Search for the cell housing the specified text and yield its (X, Y) center coordinate. 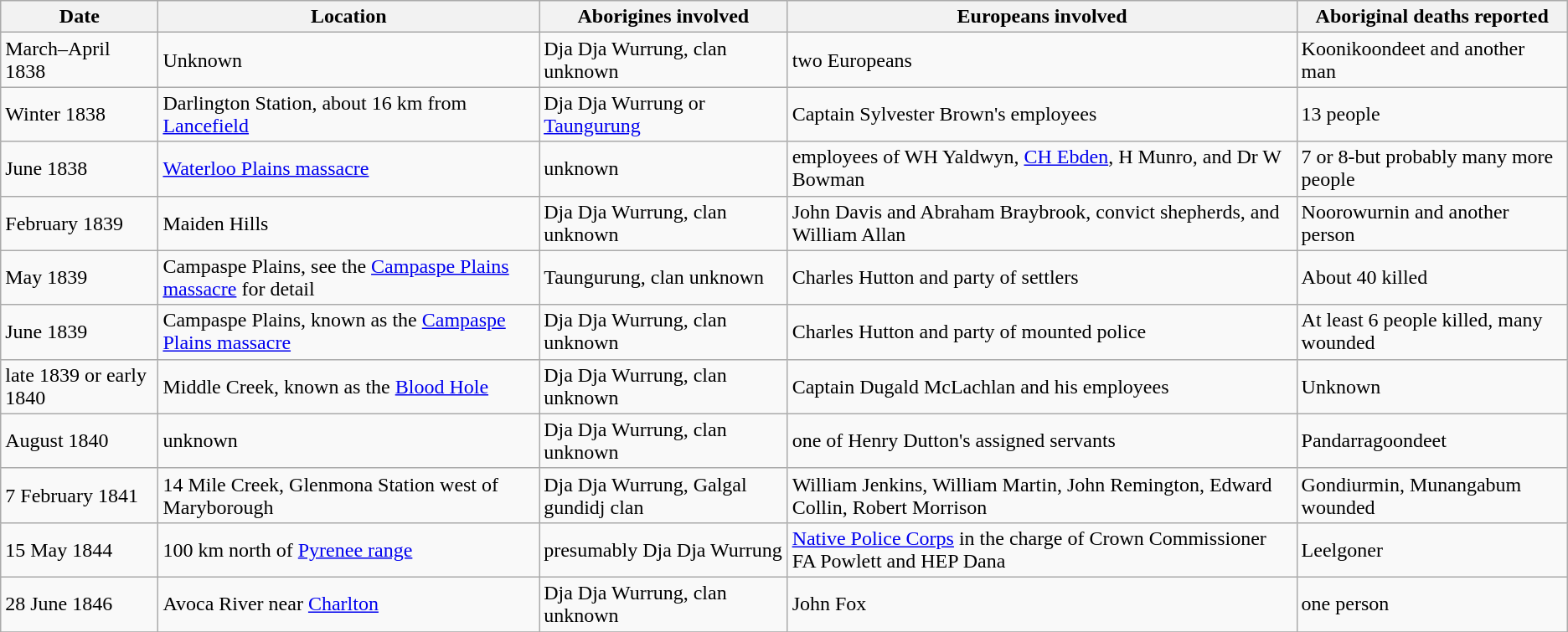
Koonikoondeet and another man (1432, 60)
presumably Dja Dja Wurrung (663, 549)
At least 6 people killed, many wounded (1432, 331)
Pandarragoondeet (1432, 440)
Campaspe Plains, known as the Campaspe Plains massacre (348, 331)
Native Police Corps in the charge of Crown Commissioner FA Powlett and HEP Dana (1042, 549)
7 February 1841 (80, 496)
Waterloo Plains massacre (348, 169)
Location (348, 17)
Darlington Station, about 16 km from Lancefield (348, 114)
28 June 1846 (80, 604)
15 May 1844 (80, 549)
Europeans involved (1042, 17)
February 1839 (80, 223)
Noorowurnin and another person (1432, 223)
Middle Creek, known as the Blood Hole (348, 387)
13 people (1432, 114)
100 km north of Pyrenee range (348, 549)
Aborigines involved (663, 17)
Maiden Hills (348, 223)
14 Mile Creek, Glenmona Station west of Maryborough (348, 496)
employees of WH Yaldwyn, CH Ebden, H Munro, and Dr W Bowman (1042, 169)
one of Henry Dutton's assigned servants (1042, 440)
June 1839 (80, 331)
late 1839 or early 1840 (80, 387)
June 1838 (80, 169)
Captain Dugald McLachlan and his employees (1042, 387)
Date (80, 17)
Captain Sylvester Brown's employees (1042, 114)
two Europeans (1042, 60)
Avoca River near Charlton (348, 604)
Taungurung, clan unknown (663, 278)
7 or 8-but probably many more people (1432, 169)
Dja Dja Wurrung or Taungurung (663, 114)
one person (1432, 604)
Leelgoner (1432, 549)
Charles Hutton and party of mounted police (1042, 331)
March–April 1838 (80, 60)
Winter 1838 (80, 114)
About 40 killed (1432, 278)
Gondiurmin, Munangabum wounded (1432, 496)
Dja Dja Wurrung, Galgal gundidj clan (663, 496)
Charles Hutton and party of settlers (1042, 278)
John Davis and Abraham Braybrook, convict shepherds, and William Allan (1042, 223)
Campaspe Plains, see the Campaspe Plains massacre for detail (348, 278)
May 1839 (80, 278)
William Jenkins, William Martin, John Remington, Edward Collin, Robert Morrison (1042, 496)
Aboriginal deaths reported (1432, 17)
August 1840 (80, 440)
John Fox (1042, 604)
